Return (x, y) of the center of cell containing provided text 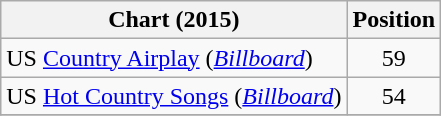
54 (394, 96)
US Hot Country Songs (Billboard) (174, 96)
Position (394, 20)
59 (394, 58)
US Country Airplay (Billboard) (174, 58)
Chart (2015) (174, 20)
